Pinpoint the cell where the given text exists, returning its (X, Y) midpoint coordinate. 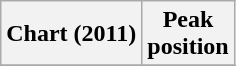
Chart (2011) (72, 34)
Peakposition (188, 34)
